Determine the [X, Y] coordinate at the center of the cell enclosing the given text.  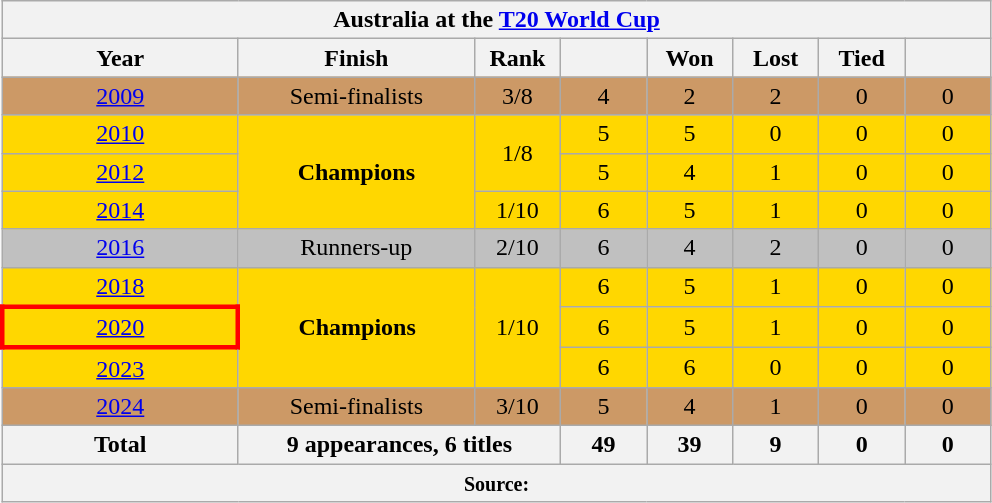
Year [120, 58]
Rank [517, 58]
39 [689, 444]
Source: [496, 483]
Lost [776, 58]
Total [120, 444]
2018 [120, 287]
2010 [120, 134]
2009 [120, 96]
3/10 [517, 406]
Finish [356, 58]
2012 [120, 172]
9 appearances, 6 titles [399, 444]
3/8 [517, 96]
2020 [120, 328]
Won [689, 58]
Tied [862, 58]
Australia at the T20 World Cup [496, 20]
49 [603, 444]
2/10 [517, 248]
2014 [120, 210]
1/8 [517, 153]
2023 [120, 368]
2016 [120, 248]
9 [776, 444]
2024 [120, 406]
Runners-up [356, 248]
